Extract the (x, y) coordinate from the center of the cell holding the provided text.  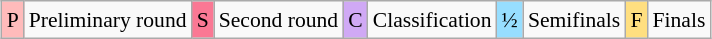
Classification (432, 20)
Second round (278, 20)
Semifinals (574, 20)
C (356, 20)
P (13, 20)
F (636, 20)
S (203, 20)
Preliminary round (108, 20)
Finals (678, 20)
½ (510, 20)
